Output the [X, Y] coordinate of the center of the cell containing the given text.  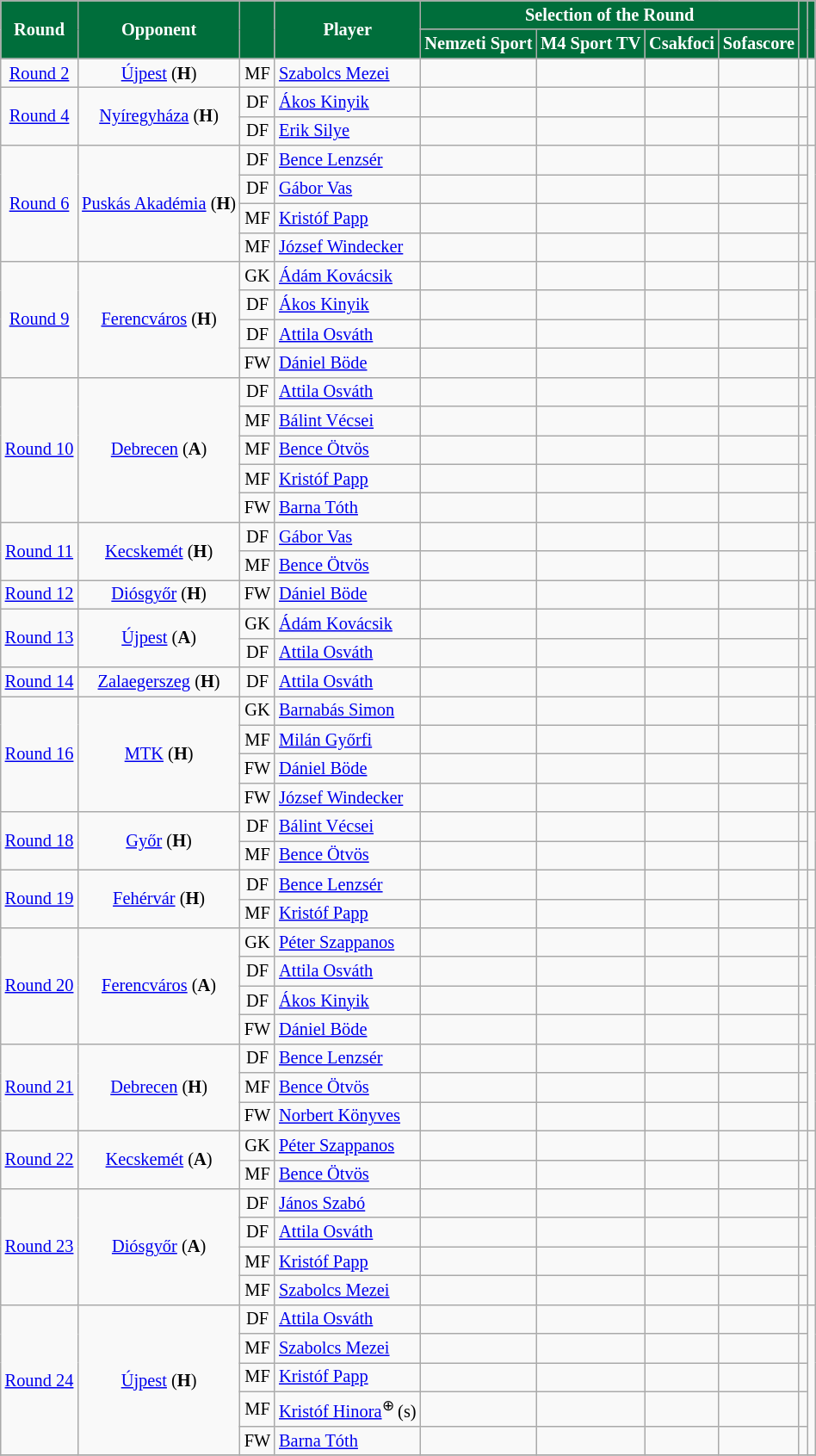
Puskás Akadémia (H) [158, 203]
Norbert Könyves [348, 1116]
Nyíregyháza (H) [158, 115]
Győr (H) [158, 840]
Round 6 [40, 203]
Round 24 [40, 1379]
Nemzeti Sport [479, 44]
Kecskemét (H) [158, 551]
Diósgyőr (A) [158, 1247]
MTK (H) [158, 754]
Újpest (A) [158, 637]
Debrecen (H) [158, 1087]
Round 9 [40, 319]
Milán Győrfi [348, 740]
Debrecen (A) [158, 449]
Diósgyőr (H) [158, 594]
Round 18 [40, 840]
Round 11 [40, 551]
Round 14 [40, 681]
Round 16 [40, 754]
Kecskemét (A) [158, 1159]
Erik Silye [348, 131]
Fehérvár (H) [158, 899]
Csakfoci [682, 44]
János Szabó [348, 1203]
Ferencváros (A) [158, 985]
Sofascore [759, 44]
Round 23 [40, 1247]
Round 22 [40, 1159]
Player [348, 29]
Round 20 [40, 985]
Zalaegerszeg (H) [158, 681]
Ferencváros (H) [158, 319]
Round 12 [40, 594]
Round 13 [40, 637]
Selection of the Round [609, 15]
Round 2 [40, 73]
Round 10 [40, 449]
Round 21 [40, 1087]
Round 19 [40, 899]
Round 4 [40, 115]
Kristóf Hinora⊕ (s) [348, 1409]
M4 Sport TV [590, 44]
Round [40, 29]
Opponent [158, 29]
Barnabás Simon [348, 710]
